Extract the [X, Y] coordinate from the center of the cell holding the provided text.  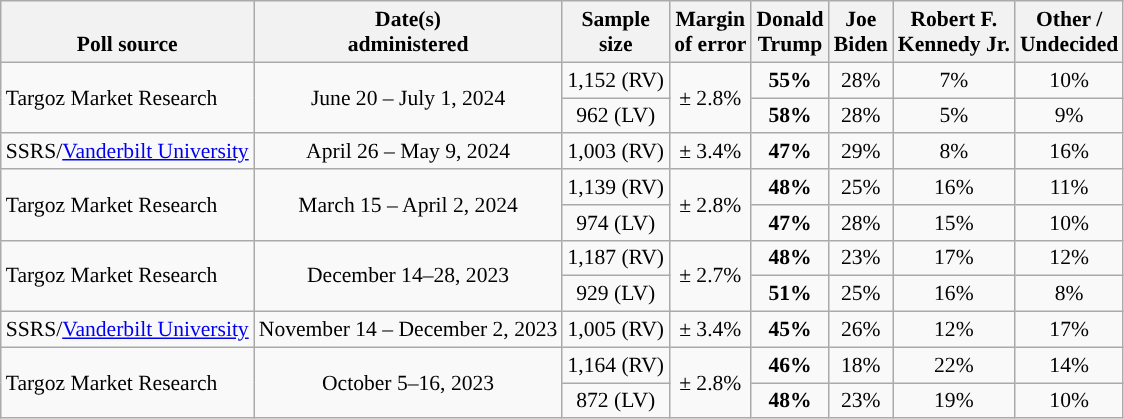
JoeBiden [861, 32]
974 (LV) [616, 223]
22% [954, 365]
± 2.7% [710, 276]
June 20 – July 1, 2024 [408, 98]
18% [861, 365]
1,003 (RV) [616, 152]
1,139 (RV) [616, 187]
29% [861, 152]
April 26 – May 9, 2024 [408, 152]
Marginof error [710, 32]
11% [1069, 187]
November 14 – December 2, 2023 [408, 330]
Other /Undecided [1069, 32]
December 14–28, 2023 [408, 276]
1,152 (RV) [616, 80]
1,187 (RV) [616, 258]
45% [790, 330]
929 (LV) [616, 294]
872 (LV) [616, 401]
Robert F.Kennedy Jr. [954, 32]
Samplesize [616, 32]
Poll source [128, 32]
DonaldTrump [790, 32]
1,005 (RV) [616, 330]
October 5–16, 2023 [408, 382]
51% [790, 294]
March 15 – April 2, 2024 [408, 204]
1,164 (RV) [616, 365]
962 (LV) [616, 116]
46% [790, 365]
5% [954, 116]
26% [861, 330]
58% [790, 116]
9% [1069, 116]
19% [954, 401]
15% [954, 223]
Date(s)administered [408, 32]
14% [1069, 365]
55% [790, 80]
7% [954, 80]
